Search for the cell housing the specified text and yield its (X, Y) center coordinate. 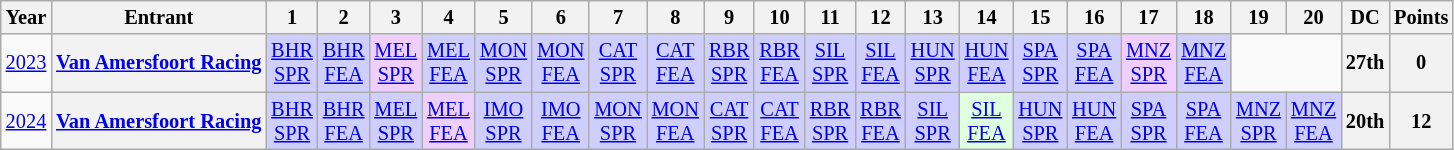
DC (1365, 17)
18 (1204, 17)
Entrant (158, 17)
11 (830, 17)
4 (448, 17)
15 (1040, 17)
Points (1421, 17)
3 (396, 17)
9 (729, 17)
1 (292, 17)
13 (933, 17)
16 (1094, 17)
10 (779, 17)
Year (26, 17)
7 (618, 17)
27th (1365, 63)
5 (504, 17)
2023 (26, 63)
IMOSPR (504, 121)
19 (1258, 17)
20 (1314, 17)
20th (1365, 121)
6 (560, 17)
17 (1148, 17)
0 (1421, 63)
8 (676, 17)
IMOFEA (560, 121)
2024 (26, 121)
14 (987, 17)
2 (344, 17)
